From the cell containing the given text, extract its center point as [X, Y] coordinate. 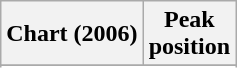
Peak position [189, 34]
Chart (2006) [72, 34]
